Search for the cell housing the specified text and yield its (X, Y) center coordinate. 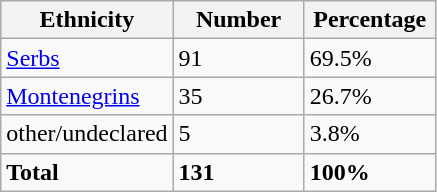
Number (238, 20)
35 (238, 96)
26.7% (370, 96)
Serbs (87, 58)
100% (370, 172)
131 (238, 172)
91 (238, 58)
Percentage (370, 20)
Total (87, 172)
Montenegrins (87, 96)
other/undeclared (87, 134)
3.8% (370, 134)
Ethnicity (87, 20)
69.5% (370, 58)
5 (238, 134)
